Output the [X, Y] coordinate of the center of the cell containing the given text.  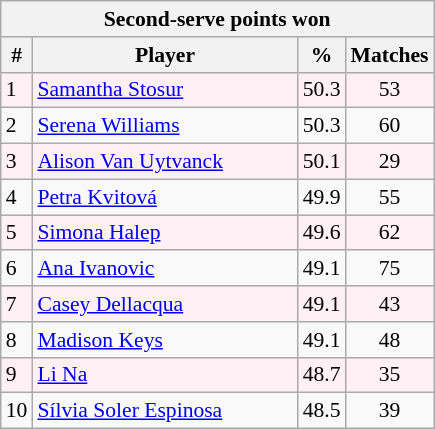
53 [389, 90]
1 [17, 90]
Li Na [164, 375]
7 [17, 304]
39 [389, 411]
Serena Williams [164, 126]
Casey Dellacqua [164, 304]
# [17, 55]
35 [389, 375]
75 [389, 269]
29 [389, 162]
4 [17, 197]
9 [17, 375]
50.1 [322, 162]
5 [17, 233]
Petra Kvitová [164, 197]
Alison Van Uytvanck [164, 162]
% [322, 55]
62 [389, 233]
49.6 [322, 233]
Simona Halep [164, 233]
48.5 [322, 411]
Sílvia Soler Espinosa [164, 411]
48 [389, 340]
Madison Keys [164, 340]
49.9 [322, 197]
55 [389, 197]
43 [389, 304]
3 [17, 162]
8 [17, 340]
Matches [389, 55]
48.7 [322, 375]
Ana Ivanovic [164, 269]
6 [17, 269]
Samantha Stosur [164, 90]
60 [389, 126]
2 [17, 126]
Second-serve points won [218, 19]
10 [17, 411]
Player [164, 55]
